Extract the [x, y] coordinate from the center of the cell holding the provided text.  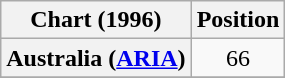
Australia (ARIA) [96, 58]
66 [238, 58]
Position [238, 20]
Chart (1996) [96, 20]
